Output the [X, Y] coordinate of the center of the cell containing the given text.  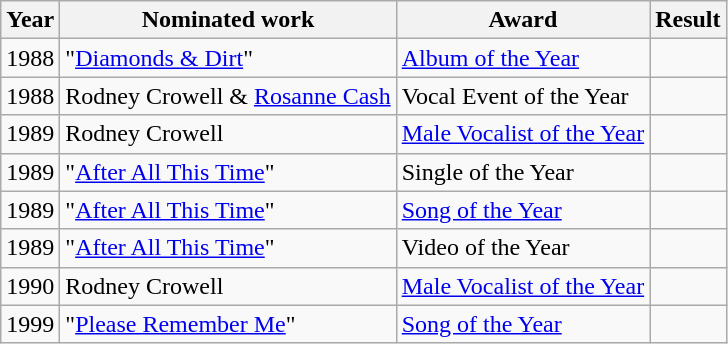
Rodney Crowell & Rosanne Cash [228, 96]
Single of the Year [522, 172]
Album of the Year [522, 58]
1999 [30, 324]
Award [522, 20]
"Diamonds & Dirt" [228, 58]
Nominated work [228, 20]
Video of the Year [522, 248]
Vocal Event of the Year [522, 96]
1990 [30, 286]
Result [688, 20]
Year [30, 20]
"Please Remember Me" [228, 324]
